Extract the (X, Y) coordinate from the center of the cell holding the provided text.  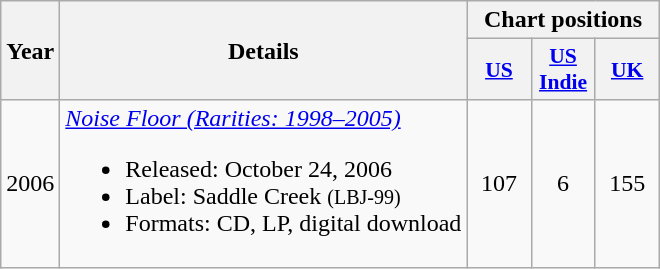
UK (627, 70)
6 (563, 184)
Year (30, 50)
US (499, 70)
Noise Floor (Rarities: 1998–2005)Released: October 24, 2006Label: Saddle Creek (LBJ-99)Formats: CD, LP, digital download (264, 184)
107 (499, 184)
Details (264, 50)
2006 (30, 184)
155 (627, 184)
Chart positions (563, 20)
USIndie (563, 70)
